Output the (X, Y) coordinate of the center of the cell containing the given text.  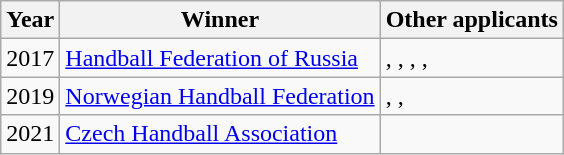
, , (472, 96)
2019 (30, 96)
Year (30, 20)
, , , , (472, 58)
Handball Federation of Russia (220, 58)
Other applicants (472, 20)
Norwegian Handball Federation (220, 96)
2017 (30, 58)
Winner (220, 20)
2021 (30, 134)
Czech Handball Association (220, 134)
